Determine the (x, y) coordinate at the center of the cell enclosing the given text.  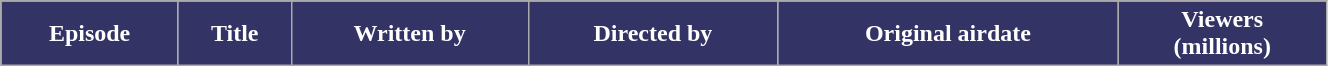
Written by (410, 34)
Directed by (653, 34)
Episode (90, 34)
Original airdate (948, 34)
Title (234, 34)
Viewers(millions) (1222, 34)
